From the cell containing the given text, extract its center point as [x, y] coordinate. 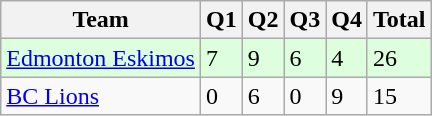
Edmonton Eskimos [101, 58]
Total [399, 20]
BC Lions [101, 96]
Team [101, 20]
15 [399, 96]
Q4 [347, 20]
7 [221, 58]
Q1 [221, 20]
Q2 [263, 20]
26 [399, 58]
4 [347, 58]
Q3 [305, 20]
